From the cell containing the given text, extract its center point as [X, Y] coordinate. 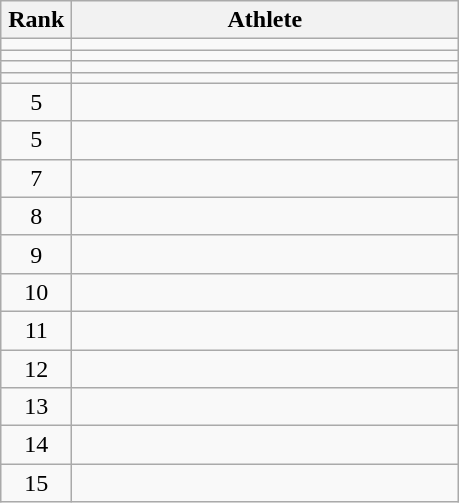
Athlete [265, 20]
Rank [36, 20]
12 [36, 369]
15 [36, 483]
14 [36, 445]
8 [36, 216]
13 [36, 407]
7 [36, 178]
9 [36, 254]
10 [36, 292]
11 [36, 330]
